Return the [X, Y] coordinate for the center point of the cell that contains the specified text.  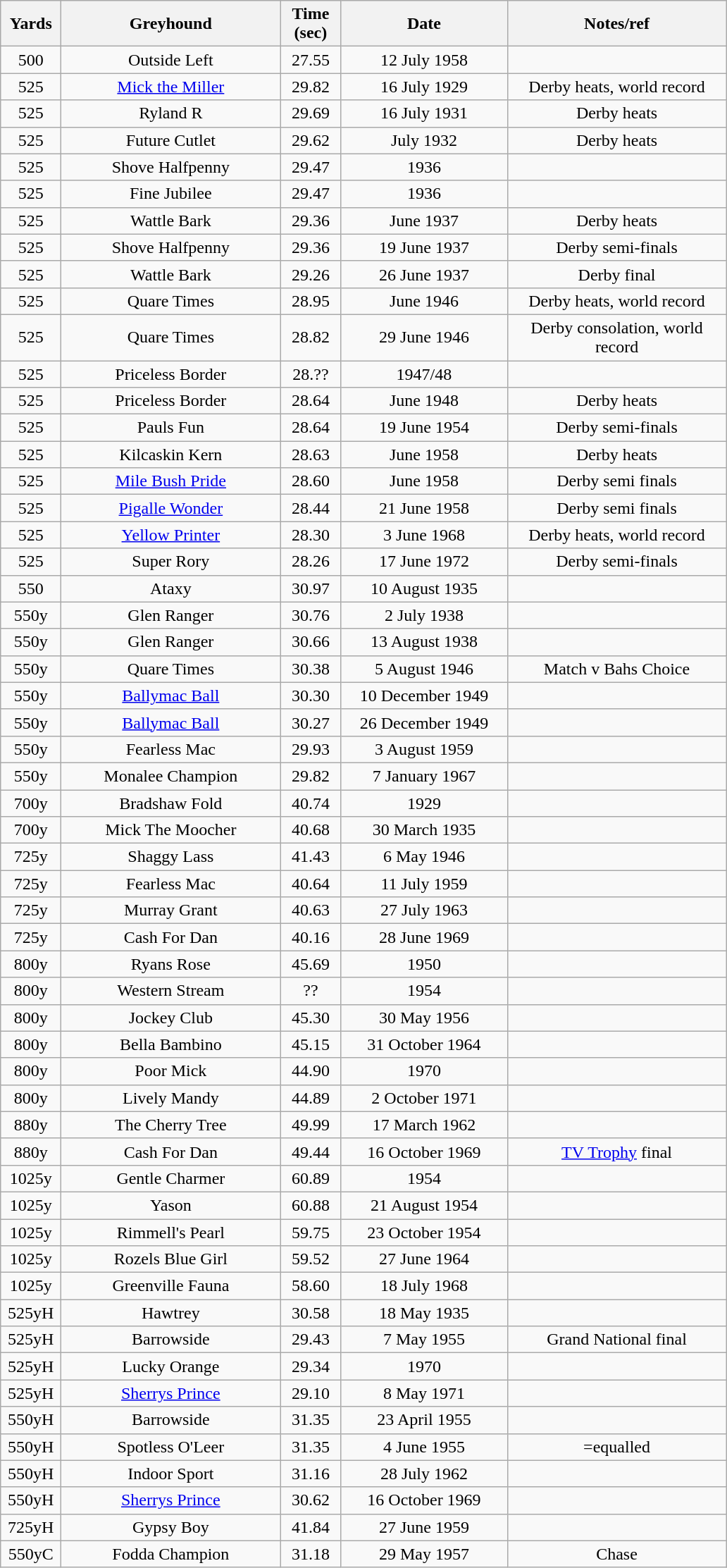
29 June 1946 [424, 337]
June 1946 [424, 301]
40.64 [311, 884]
28 July 1962 [424, 1474]
17 March 1962 [424, 1125]
5 August 1946 [424, 669]
Gypsy Boy [170, 1527]
31 October 1964 [424, 1044]
Fodda Champion [170, 1554]
Match v Bahs Choice [617, 669]
40.16 [311, 937]
Western Stream [170, 991]
30.76 [311, 615]
23 October 1954 [424, 1233]
30.38 [311, 669]
28.30 [311, 535]
58.60 [311, 1286]
28.60 [311, 481]
Pigalle Wonder [170, 508]
45.69 [311, 964]
29.34 [311, 1366]
TV Trophy final [617, 1152]
550 [31, 588]
27 June 1964 [424, 1259]
Grand National final [617, 1340]
Rozels Blue Girl [170, 1259]
Time (sec) [311, 24]
500 [31, 60]
Outside Left [170, 60]
19 June 1954 [424, 428]
Indoor Sport [170, 1474]
Gentle Charmer [170, 1178]
July 1932 [424, 140]
Super Rory [170, 562]
29.62 [311, 140]
18 May 1935 [424, 1313]
Derby final [617, 274]
59.75 [311, 1233]
4 June 1955 [424, 1447]
7 May 1955 [424, 1340]
29.26 [311, 274]
Lucky Orange [170, 1366]
Notes/ref [617, 24]
Poor Mick [170, 1071]
27 June 1959 [424, 1527]
Yellow Printer [170, 535]
Greyhound [170, 24]
Murray Grant [170, 910]
Mick The Moocher [170, 830]
59.52 [311, 1259]
16 July 1931 [424, 113]
60.89 [311, 1178]
6 May 1946 [424, 857]
31.18 [311, 1554]
Jockey Club [170, 1018]
Mile Bush Pride [170, 481]
28.?? [311, 374]
41.84 [311, 1527]
44.90 [311, 1071]
21 August 1954 [424, 1205]
26 June 1937 [424, 274]
The Cherry Tree [170, 1125]
30 March 1935 [424, 830]
28.44 [311, 508]
12 July 1958 [424, 60]
Ryland R [170, 113]
29.69 [311, 113]
Spotless O'Leer [170, 1447]
30 May 1956 [424, 1018]
30.66 [311, 642]
49.99 [311, 1125]
44.89 [311, 1098]
41.43 [311, 857]
Greenville Fauna [170, 1286]
28.82 [311, 337]
30.97 [311, 588]
Monalee Champion [170, 776]
Hawtrey [170, 1313]
Yards [31, 24]
23 April 1955 [424, 1420]
17 June 1972 [424, 562]
49.44 [311, 1152]
Derby consolation, world record [617, 337]
2 July 1938 [424, 615]
Lively Mandy [170, 1098]
Ryans Rose [170, 964]
28.63 [311, 455]
Future Cutlet [170, 140]
1950 [424, 964]
27 July 1963 [424, 910]
40.68 [311, 830]
10 December 1949 [424, 696]
31.16 [311, 1474]
Mick the Miller [170, 87]
40.74 [311, 803]
29.93 [311, 749]
7 January 1967 [424, 776]
=equalled [617, 1447]
3 August 1959 [424, 749]
27.55 [311, 60]
Bradshaw Fold [170, 803]
29.10 [311, 1393]
29 May 1957 [424, 1554]
18 July 1968 [424, 1286]
60.88 [311, 1205]
30.27 [311, 722]
30.62 [311, 1500]
1929 [424, 803]
30.58 [311, 1313]
Ataxy [170, 588]
30.30 [311, 696]
45.30 [311, 1018]
28.95 [311, 301]
45.15 [311, 1044]
21 June 1958 [424, 508]
Fine Jubilee [170, 194]
13 August 1938 [424, 642]
Bella Bambino [170, 1044]
16 July 1929 [424, 87]
Shaggy Lass [170, 857]
?? [311, 991]
8 May 1971 [424, 1393]
3 June 1968 [424, 535]
Rimmell's Pearl [170, 1233]
10 August 1935 [424, 588]
Pauls Fun [170, 428]
550yC [31, 1554]
June 1948 [424, 401]
June 1937 [424, 221]
40.63 [311, 910]
28 June 1969 [424, 937]
11 July 1959 [424, 884]
Kilcaskin Kern [170, 455]
2 October 1971 [424, 1098]
1947/48 [424, 374]
29.43 [311, 1340]
26 December 1949 [424, 722]
19 June 1937 [424, 247]
725yH [31, 1527]
28.26 [311, 562]
Date [424, 24]
Yason [170, 1205]
Chase [617, 1554]
